Search for the cell housing the specified text and yield its (X, Y) center coordinate. 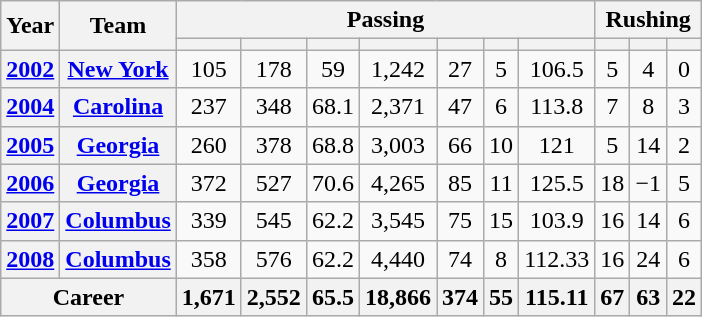
121 (557, 145)
106.5 (557, 69)
2,552 (274, 297)
85 (460, 183)
115.11 (557, 297)
125.5 (557, 183)
70.6 (332, 183)
358 (208, 259)
Year (30, 26)
0 (684, 69)
372 (208, 183)
2005 (30, 145)
2002 (30, 69)
Team (118, 26)
4 (648, 69)
75 (460, 221)
74 (460, 259)
New York (118, 69)
11 (502, 183)
3,545 (398, 221)
27 (460, 69)
63 (648, 297)
55 (502, 297)
66 (460, 145)
105 (208, 69)
67 (612, 297)
2006 (30, 183)
4,265 (398, 183)
15 (502, 221)
47 (460, 107)
3,003 (398, 145)
237 (208, 107)
7 (612, 107)
18,866 (398, 297)
10 (502, 145)
178 (274, 69)
59 (332, 69)
Carolina (118, 107)
2004 (30, 107)
Rushing (648, 20)
2 (684, 145)
68.8 (332, 145)
545 (274, 221)
Career (89, 297)
103.9 (557, 221)
2008 (30, 259)
24 (648, 259)
18 (612, 183)
2007 (30, 221)
113.8 (557, 107)
Passing (386, 20)
1,242 (398, 69)
−1 (648, 183)
22 (684, 297)
4,440 (398, 259)
68.1 (332, 107)
374 (460, 297)
2,371 (398, 107)
576 (274, 259)
112.33 (557, 259)
378 (274, 145)
1,671 (208, 297)
65.5 (332, 297)
260 (208, 145)
3 (684, 107)
348 (274, 107)
339 (208, 221)
527 (274, 183)
